Output the (X, Y) coordinate of the center of the cell containing the given text.  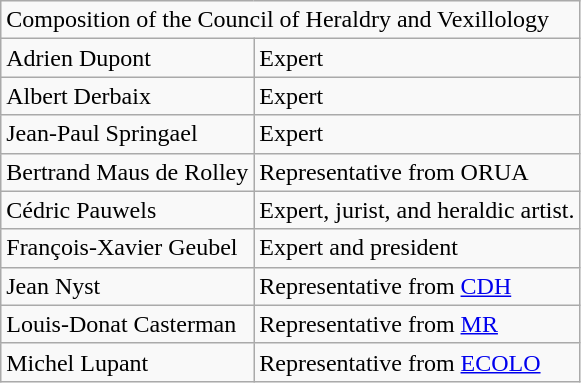
Jean Nyst (128, 286)
Bertrand Maus de Rolley (128, 172)
Albert Derbaix (128, 96)
Expert, jurist, and heraldic artist. (417, 210)
Michel Lupant (128, 362)
Representative from CDH (417, 286)
Adrien Dupont (128, 58)
Expert and president (417, 248)
Representative from MR (417, 324)
Representative from ORUA (417, 172)
Representative from ECOLO (417, 362)
Cédric Pauwels (128, 210)
Composition of the Council of Heraldry and Vexillology (290, 20)
François-Xavier Geubel (128, 248)
Jean-Paul Springael (128, 134)
Louis-Donat Casterman (128, 324)
